Determine the [x, y] coordinate at the center of the cell enclosing the given text.  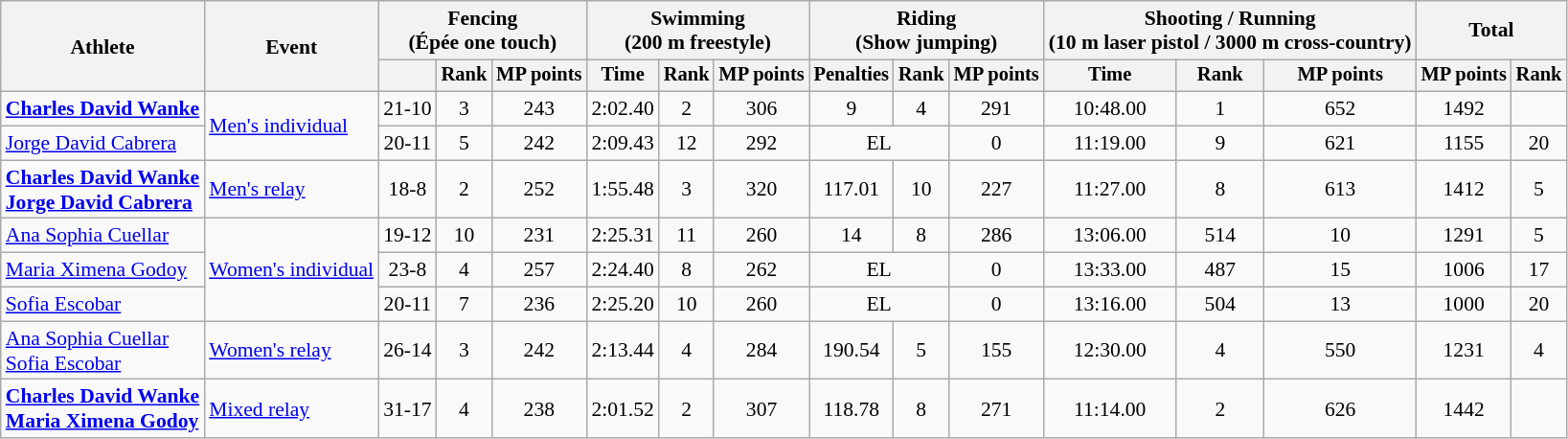
Charles David WankeMaria Ximena Godoy [102, 408]
1000 [1464, 305]
Charles David Wanke [102, 109]
Penalties [852, 76]
13:33.00 [1110, 270]
18-8 [407, 190]
11 [687, 236]
1231 [1464, 351]
1442 [1464, 408]
1291 [1464, 236]
257 [538, 270]
292 [761, 144]
13:16.00 [1110, 305]
236 [538, 305]
19-12 [407, 236]
Total [1492, 31]
Jorge David Cabrera [102, 144]
2:09.43 [623, 144]
117.01 [852, 190]
514 [1220, 236]
2:01.52 [623, 408]
Ana Sophia Cuellar [102, 236]
286 [996, 236]
271 [996, 408]
23-8 [407, 270]
1:55.48 [623, 190]
26-14 [407, 351]
306 [761, 109]
2:25.20 [623, 305]
155 [996, 351]
1412 [1464, 190]
307 [761, 408]
Fencing(Épée one touch) [483, 31]
2:25.31 [623, 236]
1 [1220, 109]
12:30.00 [1110, 351]
652 [1341, 109]
13:06.00 [1110, 236]
Men's individual [291, 127]
284 [761, 351]
238 [538, 408]
13 [1341, 305]
626 [1341, 408]
231 [538, 236]
227 [996, 190]
31-17 [407, 408]
7 [465, 305]
Swimming(200 m freestyle) [697, 31]
Charles David WankeJorge David Cabrera [102, 190]
291 [996, 109]
118.78 [852, 408]
613 [1341, 190]
12 [687, 144]
Event [291, 46]
1155 [1464, 144]
1492 [1464, 109]
Maria Ximena Godoy [102, 270]
Sofia Escobar [102, 305]
252 [538, 190]
504 [1220, 305]
621 [1341, 144]
Athlete [102, 46]
21-10 [407, 109]
Women's individual [291, 270]
15 [1341, 270]
550 [1341, 351]
Women's relay [291, 351]
11:14.00 [1110, 408]
2:24.40 [623, 270]
Ana Sophia CuellarSofia Escobar [102, 351]
Men's relay [291, 190]
2:02.40 [623, 109]
11:19.00 [1110, 144]
Mixed relay [291, 408]
243 [538, 109]
10:48.00 [1110, 109]
487 [1220, 270]
190.54 [852, 351]
262 [761, 270]
11:27.00 [1110, 190]
1006 [1464, 270]
320 [761, 190]
Riding(Show jumping) [927, 31]
2:13.44 [623, 351]
17 [1539, 270]
14 [852, 236]
Shooting / Running(10 m laser pistol / 3000 m cross-country) [1230, 31]
